For the text-containing cell, return its midpoint in [X, Y] coordinate format. 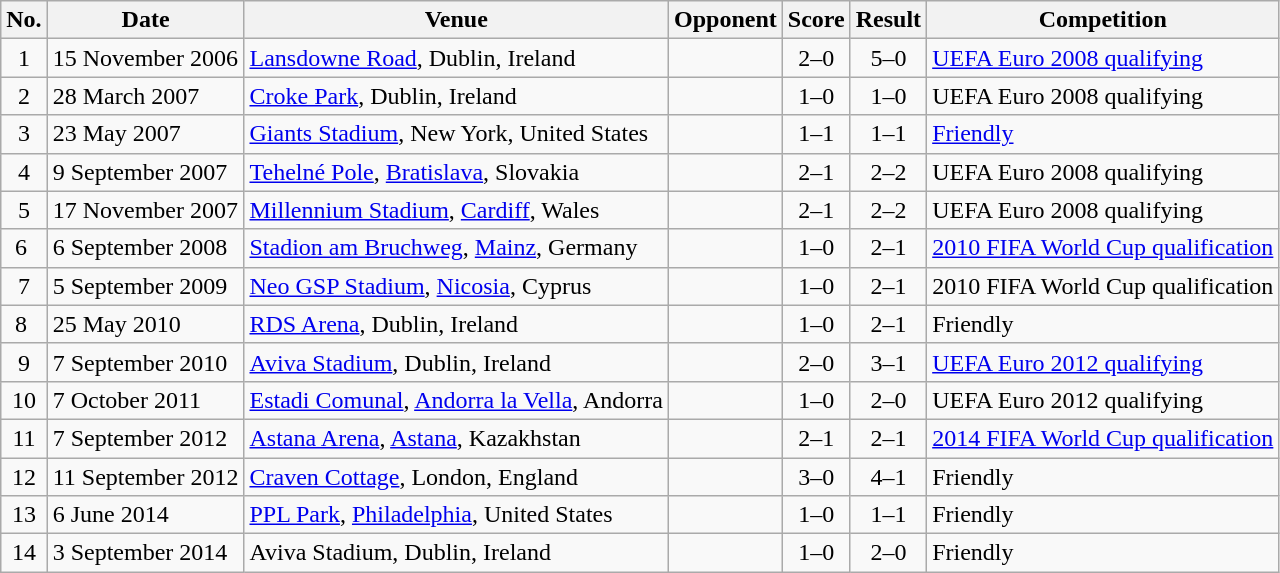
Lansdowne Road, Dublin, Ireland [456, 58]
8 [24, 324]
Astana Arena, Astana, Kazakhstan [456, 438]
7 October 2011 [146, 400]
7 [24, 286]
2014 FIFA World Cup qualification [1103, 438]
11 [24, 438]
6 June 2014 [146, 515]
11 September 2012 [146, 477]
Craven Cottage, London, England [456, 477]
14 [24, 553]
28 March 2007 [146, 96]
13 [24, 515]
25 May 2010 [146, 324]
Tehelné Pole, Bratislava, Slovakia [456, 172]
3 [24, 134]
5 September 2009 [146, 286]
Estadi Comunal, Andorra la Vella, Andorra [456, 400]
5–0 [888, 58]
10 [24, 400]
3–0 [816, 477]
Croke Park, Dublin, Ireland [456, 96]
6 September 2008 [146, 248]
7 September 2012 [146, 438]
Competition [1103, 20]
3 September 2014 [146, 553]
6 [24, 248]
Stadion am Bruchweg, Mainz, Germany [456, 248]
Millennium Stadium, Cardiff, Wales [456, 210]
15 November 2006 [146, 58]
5 [24, 210]
Giants Stadium, New York, United States [456, 134]
23 May 2007 [146, 134]
2 [24, 96]
4 [24, 172]
PPL Park, Philadelphia, United States [456, 515]
Neo GSP Stadium, Nicosia, Cyprus [456, 286]
9 September 2007 [146, 172]
12 [24, 477]
4–1 [888, 477]
7 September 2010 [146, 362]
Score [816, 20]
1 [24, 58]
Venue [456, 20]
17 November 2007 [146, 210]
3–1 [888, 362]
9 [24, 362]
Result [888, 20]
Opponent [726, 20]
No. [24, 20]
Date [146, 20]
RDS Arena, Dublin, Ireland [456, 324]
